Capture the cell that displays the provided text and extract its [X, Y] central coordinate. 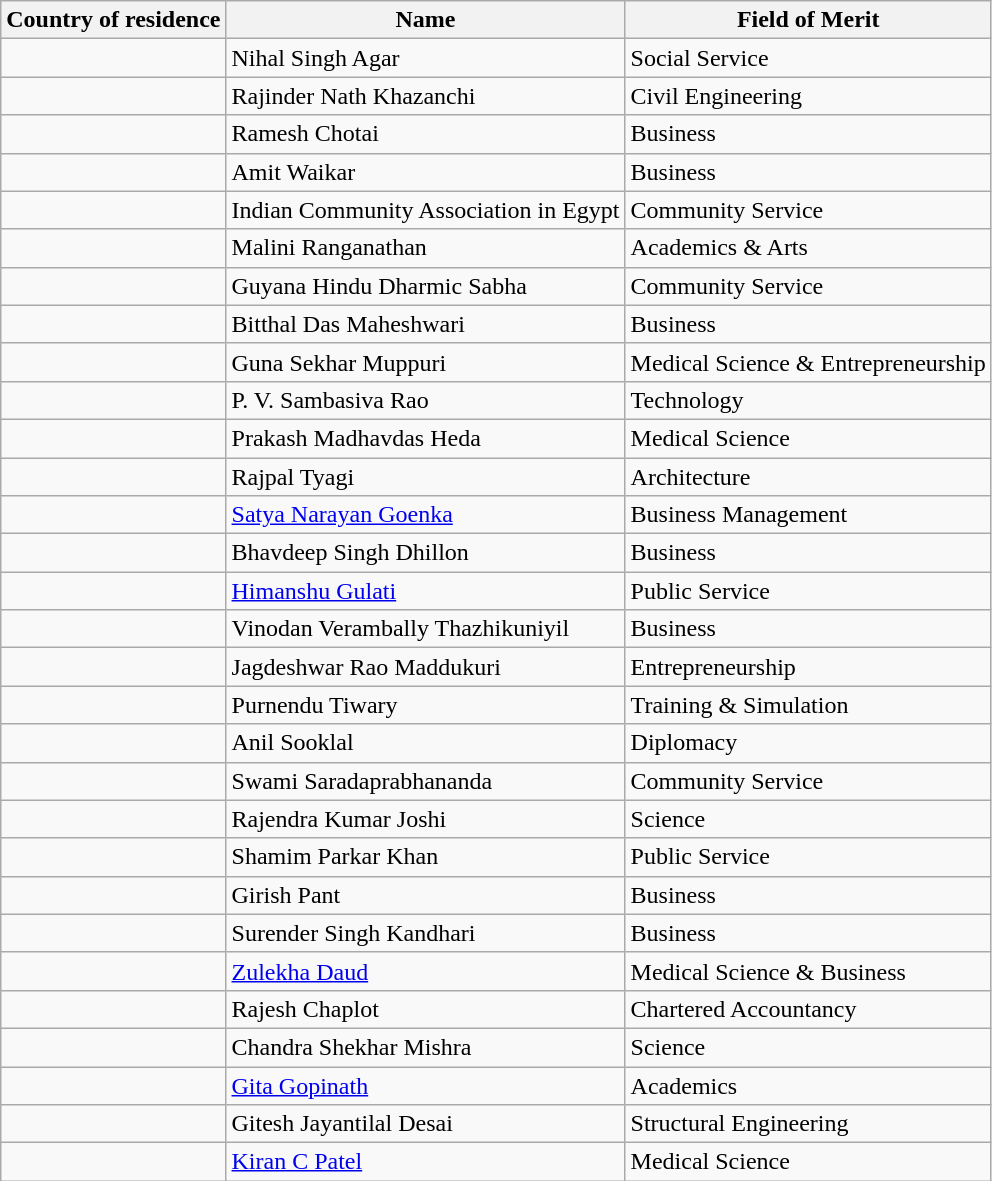
Guyana Hindu Dharmic Sabha [426, 286]
Amit Waikar [426, 172]
Gita Gopinath [426, 1085]
Diplomacy [808, 743]
Academics & Arts [808, 248]
Guna Sekhar Muppuri [426, 362]
Field of Merit [808, 20]
Name [426, 20]
Academics [808, 1085]
P. V. Sambasiva Rao [426, 400]
Surender Singh Kandhari [426, 933]
Rajesh Chaplot [426, 1009]
Anil Sooklal [426, 743]
Indian Community Association in Egypt [426, 210]
Prakash Madhavdas Heda [426, 438]
Structural Engineering [808, 1124]
Training & Simulation [808, 705]
Gitesh Jayantilal Desai [426, 1124]
Swami Saradaprabhananda [426, 781]
Social Service [808, 58]
Civil Engineering [808, 96]
Rajinder Nath Khazanchi [426, 96]
Vinodan Verambally Thazhikuniyil [426, 629]
Business Management [808, 515]
Entrepreneurship [808, 667]
Malini Ranganathan [426, 248]
Rajendra Kumar Joshi [426, 819]
Ramesh Chotai [426, 134]
Chandra Shekhar Mishra [426, 1047]
Technology [808, 400]
Himanshu Gulati [426, 591]
Medical Science & Entrepreneurship [808, 362]
Chartered Accountancy [808, 1009]
Jagdeshwar Rao Maddukuri [426, 667]
Architecture [808, 477]
Rajpal Tyagi [426, 477]
Medical Science & Business [808, 971]
Kiran C Patel [426, 1162]
Purnendu Tiwary [426, 705]
Zulekha Daud [426, 971]
Satya Narayan Goenka [426, 515]
Bitthal Das Maheshwari [426, 324]
Shamim Parkar Khan [426, 857]
Girish Pant [426, 895]
Nihal Singh Agar [426, 58]
Country of residence [114, 20]
Bhavdeep Singh Dhillon [426, 553]
